From the cell containing the given text, extract its center point as [x, y] coordinate. 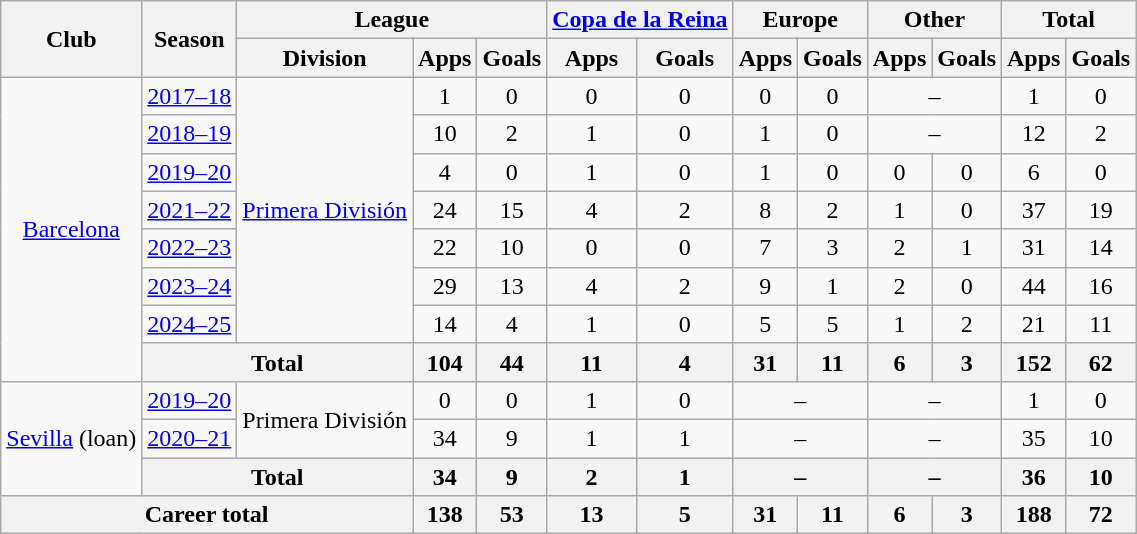
138 [445, 515]
Club [72, 39]
104 [445, 362]
2018–19 [190, 134]
Europe [800, 20]
2021–22 [190, 210]
2024–25 [190, 324]
Barcelona [72, 229]
53 [512, 515]
Division [325, 58]
Sevilla (loan) [72, 438]
2022–23 [190, 248]
188 [1034, 515]
Other [934, 20]
36 [1034, 477]
12 [1034, 134]
21 [1034, 324]
Copa de la Reina [640, 20]
19 [1101, 210]
72 [1101, 515]
15 [512, 210]
35 [1034, 438]
7 [765, 248]
2017–18 [190, 96]
29 [445, 286]
22 [445, 248]
16 [1101, 286]
62 [1101, 362]
League [392, 20]
24 [445, 210]
2020–21 [190, 438]
Season [190, 39]
2023–24 [190, 286]
152 [1034, 362]
8 [765, 210]
37 [1034, 210]
Career total [207, 515]
